Search for the cell housing the specified text and yield its [X, Y] center coordinate. 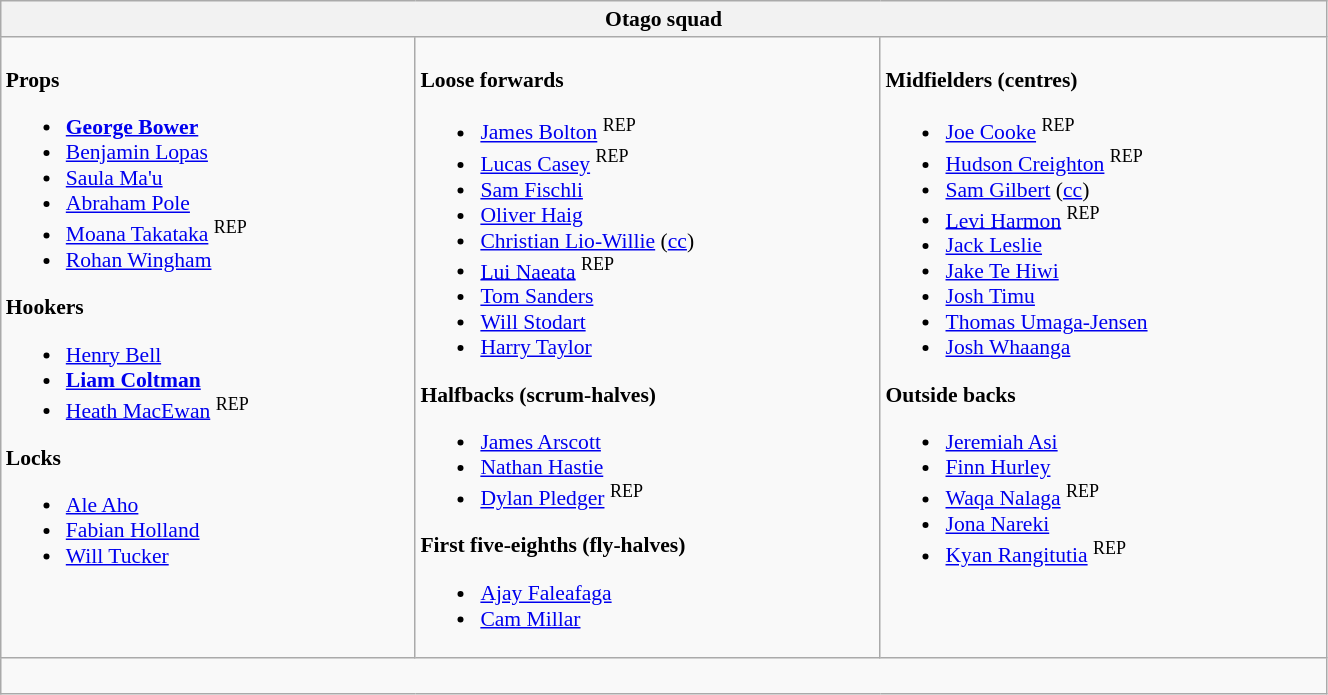
Otago squad [664, 19]
